Determine the [x, y] coordinate at the center of the cell enclosing the given text.  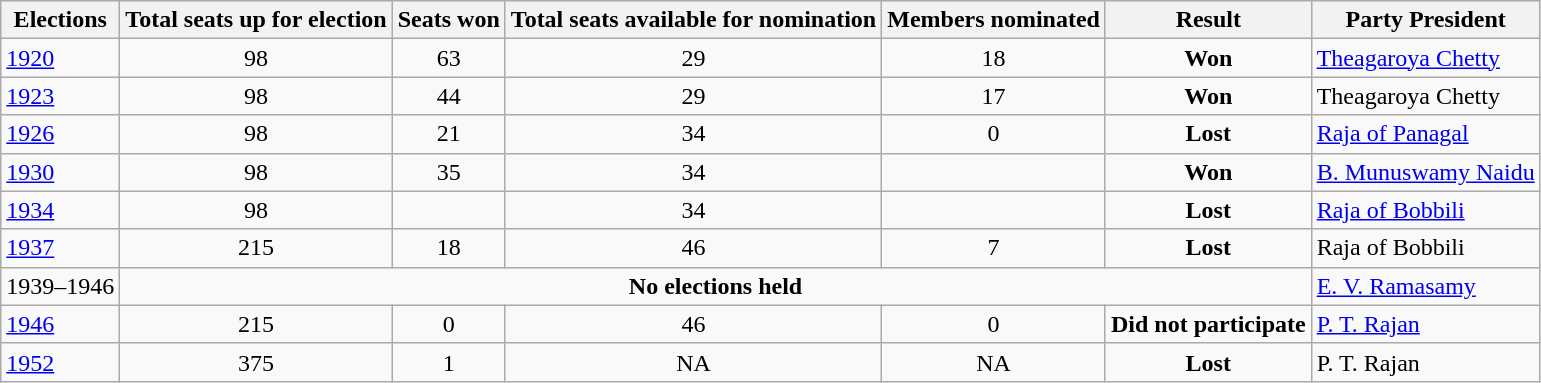
1 [448, 362]
Seats won [448, 20]
Raja of Panagal [1426, 134]
21 [448, 134]
Result [1208, 20]
44 [448, 96]
1920 [60, 58]
1923 [60, 96]
1952 [60, 362]
1939–1946 [60, 286]
Party President [1426, 20]
B. Munuswamy Naidu [1426, 172]
Total seats available for nomination [693, 20]
Members nominated [994, 20]
35 [448, 172]
17 [994, 96]
1926 [60, 134]
E. V. Ramasamy [1426, 286]
Total seats up for election [256, 20]
Did not participate [1208, 324]
Elections [60, 20]
1946 [60, 324]
63 [448, 58]
No elections held [716, 286]
1934 [60, 210]
375 [256, 362]
7 [994, 248]
1930 [60, 172]
1937 [60, 248]
